For the text-containing cell, return its midpoint in (x, y) coordinate format. 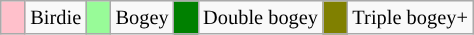
Bogey (142, 17)
Triple bogey+ (410, 17)
Double bogey (260, 17)
Birdie (56, 17)
